Find where the given text appears and provide that cell's center as (x, y) coordinate. 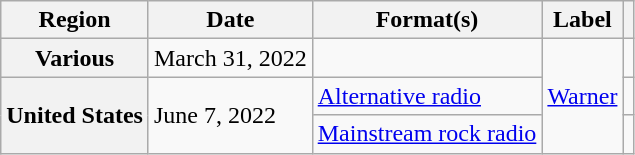
June 7, 2022 (230, 115)
Label (582, 20)
Region (75, 20)
March 31, 2022 (230, 58)
Format(s) (427, 20)
Alternative radio (427, 96)
Date (230, 20)
United States (75, 115)
Various (75, 58)
Mainstream rock radio (427, 134)
Warner (582, 96)
